For the text-containing cell, return its midpoint in [x, y] coordinate format. 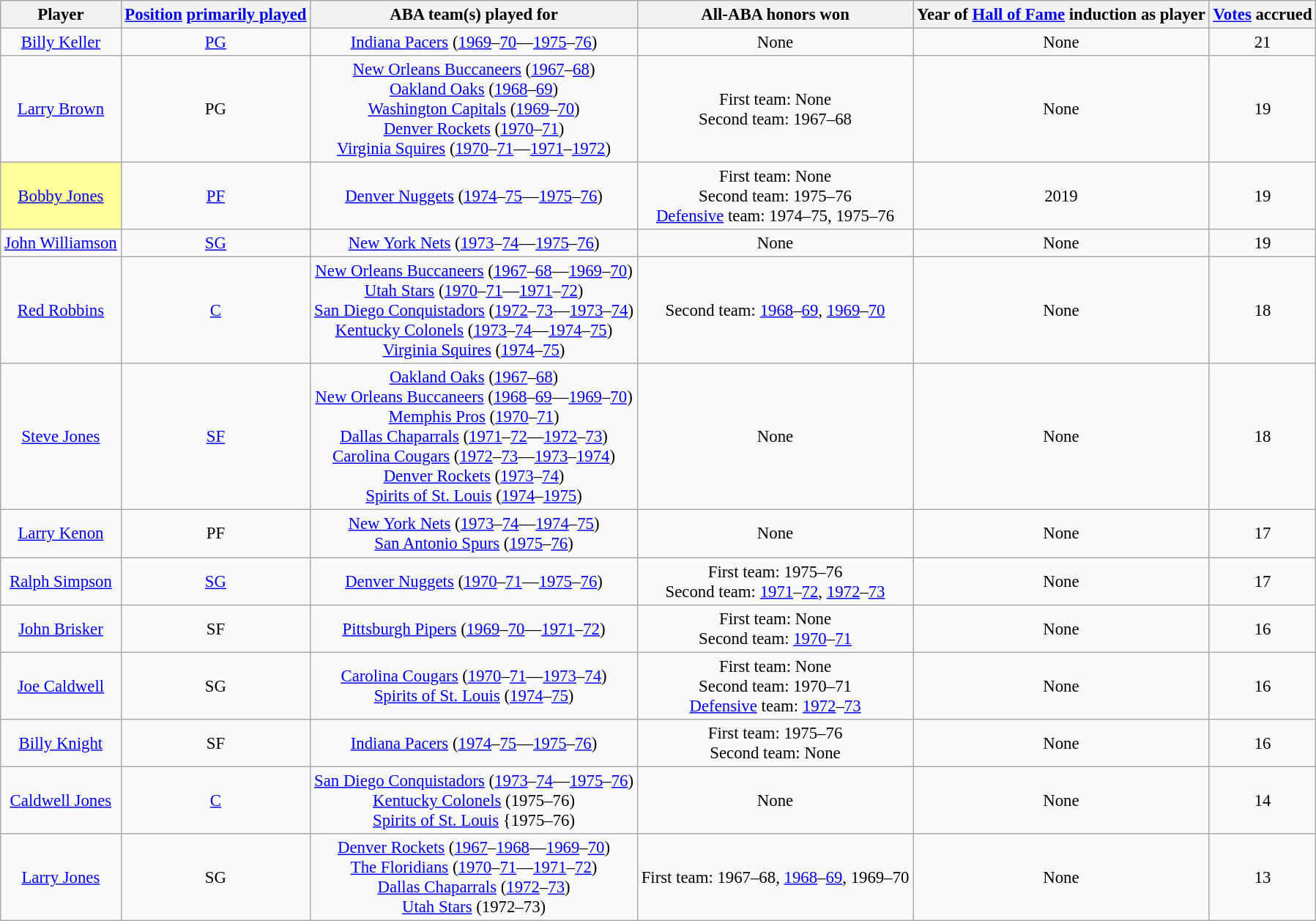
First team: None Second team: 1970–71 [775, 629]
Billy Keller [61, 42]
Carolina Cougars (1970–71—1973–74) Spirits of St. Louis (1974–75) [475, 686]
Denver Nuggets (1974–75—1975–76) [475, 196]
Billy Knight [61, 743]
New York Nets (1973–74—1974–75) San Antonio Spurs (1975–76) [475, 533]
First team: 1975–76 Second team: None [775, 743]
New Orleans Buccaneers (1967–68) Oakland Oaks (1968–69) Washington Capitals (1969–70) Denver Rockets (1970–71) Virginia Squires (1970–71—1971–1972) [475, 109]
21 [1263, 42]
Year of Hall of Fame induction as player [1061, 15]
Larry Jones [61, 878]
San Diego Conquistadors (1973–74—1975–76) Kentucky Colonels (1975–76) Spirits of St. Louis {1975–76) [475, 800]
New York Nets (1973–74—1975–76) [475, 243]
14 [1263, 800]
Larry Brown [61, 109]
First team: None Second team: 1967–68 [775, 109]
Indiana Pacers (1974–75—1975–76) [475, 743]
13 [1263, 878]
First team: None Second team: 1975–76 Defensive team: 1974–75, 1975–76 [775, 196]
First team: 1975–76 Second team: 1971–72, 1972–73 [775, 582]
First team: 1967–68, 1968–69, 1969–70 [775, 878]
Indiana Pacers (1969–70—1975–76) [475, 42]
Position primarily played [215, 15]
Denver Nuggets (1970–71—1975–76) [475, 582]
John Brisker [61, 629]
Steve Jones [61, 437]
Bobby Jones [61, 196]
Player [61, 15]
Denver Rockets (1967–1968—1969–70) The Floridians (1970–71—1971–72) Dallas Chaparrals (1972–73) Utah Stars (1972–73) [475, 878]
2019 [1061, 196]
Pittsburgh Pipers (1969–70—1971–72) [475, 629]
Caldwell Jones [61, 800]
Second team: 1968–69, 1969–70 [775, 311]
Votes accrued [1263, 15]
Joe Caldwell [61, 686]
John Williamson [61, 243]
ABA team(s) played for [475, 15]
All-ABA honors won [775, 15]
Red Robbins [61, 311]
Ralph Simpson [61, 582]
Larry Kenon [61, 533]
First team: None Second team: 1970–71 Defensive team: 1972–73 [775, 686]
